Return the (x, y) coordinate for the center point of the cell that contains the specified text.  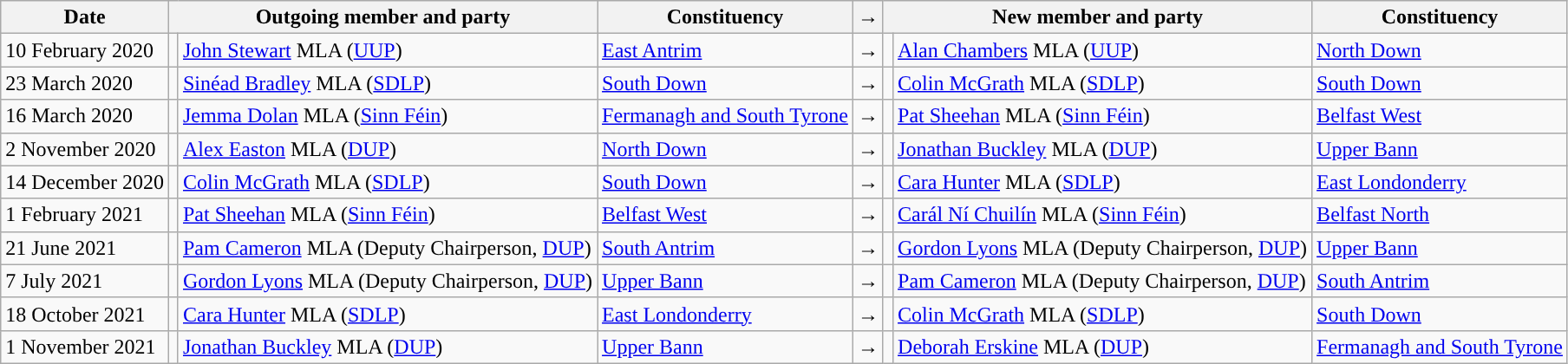
7 July 2021 (85, 281)
18 October 2021 (85, 314)
16 March 2020 (85, 116)
1 November 2021 (85, 347)
Deborah Erskine MLA (DUP) (1103, 347)
Jemma Dolan MLA (Sinn Féin) (387, 116)
10 February 2020 (85, 50)
2 November 2020 (85, 149)
Belfast North (1440, 215)
Alex Easton MLA (DUP) (387, 149)
21 June 2021 (85, 248)
Outgoing member and party (382, 17)
Carál Ní Chuilín MLA (Sinn Féin) (1103, 215)
East Antrim (725, 50)
1 February 2021 (85, 215)
14 December 2020 (85, 182)
New member and party (1097, 17)
John Stewart MLA (UUP) (387, 50)
Alan Chambers MLA (UUP) (1103, 50)
Date (85, 17)
23 March 2020 (85, 83)
Sinéad Bradley MLA (SDLP) (387, 83)
